Search for the cell housing the specified text and yield its [X, Y] center coordinate. 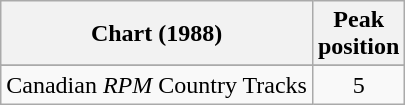
Peakposition [358, 34]
5 [358, 85]
Canadian RPM Country Tracks [157, 85]
Chart (1988) [157, 34]
